Search for the cell housing the specified text and yield its (X, Y) center coordinate. 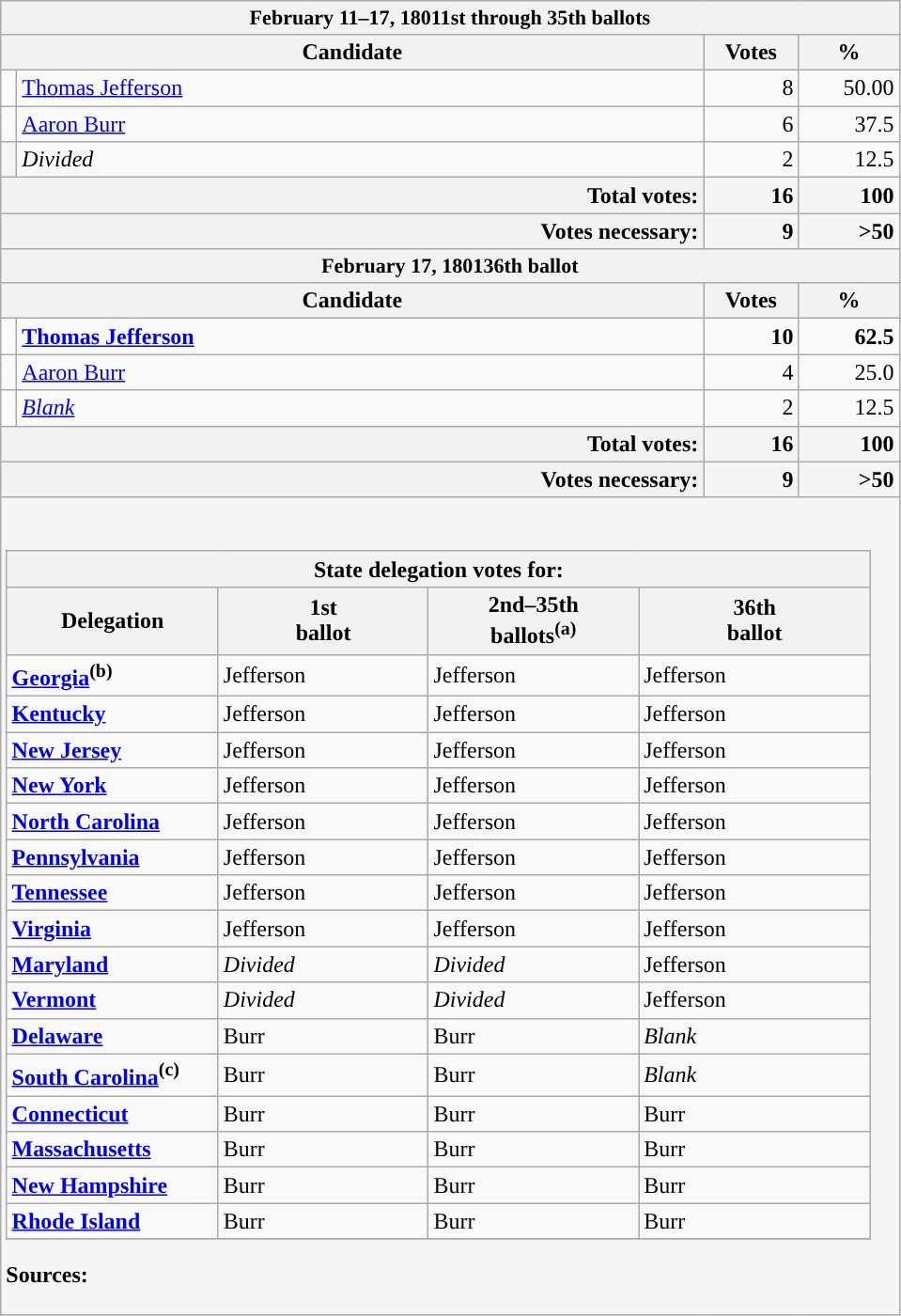
1stballot (323, 620)
Connecticut (113, 1114)
Vermont (113, 1000)
50.00 (849, 88)
4 (752, 372)
Maryland (113, 964)
2nd–35thballots(a) (534, 620)
New York (113, 786)
Rhode Island (113, 1221)
Virginia (113, 929)
36thballot (755, 620)
Pennsylvania (113, 857)
South Carolina(c) (113, 1075)
10 (752, 337)
Kentucky (113, 714)
State delegation votes for: (439, 569)
6 (752, 124)
Delaware (113, 1036)
Delegation (113, 620)
8 (752, 88)
62.5 (849, 337)
New Jersey (113, 750)
New Hampshire (113, 1185)
37.5 (849, 124)
25.0 (849, 372)
Massachusetts (113, 1150)
North Carolina (113, 822)
Tennessee (113, 893)
February 17, 180136th ballot (450, 266)
Georgia(b) (113, 675)
February 11–17, 18011st through 35th ballots (450, 18)
